Output the [x, y] coordinate of the center of the cell containing the given text.  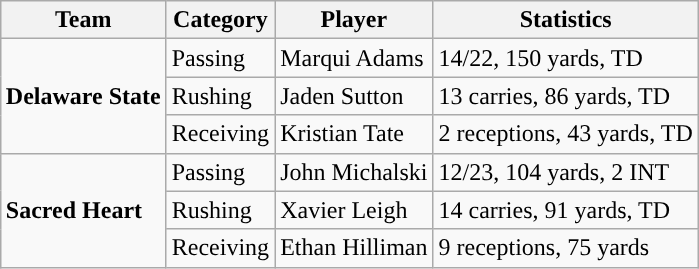
Delaware State [83, 96]
9 receptions, 75 yards [566, 248]
Category [220, 20]
12/23, 104 yards, 2 INT [566, 172]
14/22, 150 yards, TD [566, 58]
John Michalski [354, 172]
Jaden Sutton [354, 96]
Xavier Leigh [354, 210]
14 carries, 91 yards, TD [566, 210]
Sacred Heart [83, 210]
Team [83, 20]
Ethan Hilliman [354, 248]
Statistics [566, 20]
Player [354, 20]
Kristian Tate [354, 134]
Marqui Adams [354, 58]
13 carries, 86 yards, TD [566, 96]
2 receptions, 43 yards, TD [566, 134]
